Return (x, y) of the center of cell containing provided text 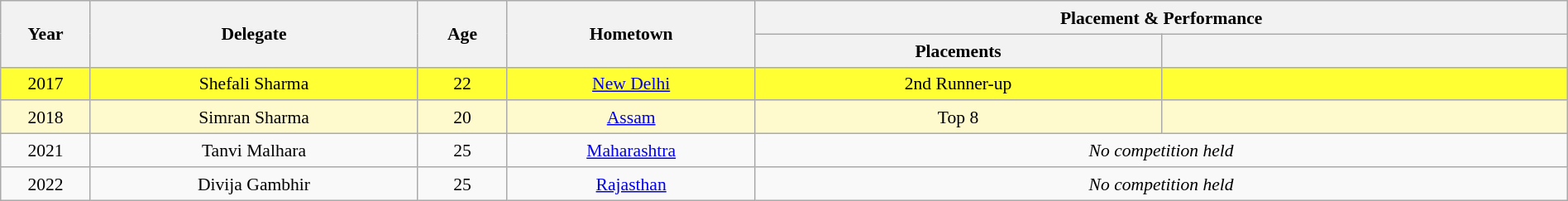
Shefali Sharma (253, 84)
2nd Runner-up (958, 84)
20 (463, 117)
Assam (631, 117)
Simran Sharma (253, 117)
22 (463, 84)
Hometown (631, 34)
Placement & Performance (1161, 17)
2021 (46, 151)
Divija Gambhir (253, 184)
Top 8 (958, 117)
2017 (46, 84)
Tanvi Malhara (253, 151)
Placements (958, 50)
2018 (46, 117)
Maharashtra (631, 151)
Age (463, 34)
Year (46, 34)
Delegate (253, 34)
Rajasthan (631, 184)
2022 (46, 184)
New Delhi (631, 84)
